For the text-containing cell, return its midpoint in [X, Y] coordinate format. 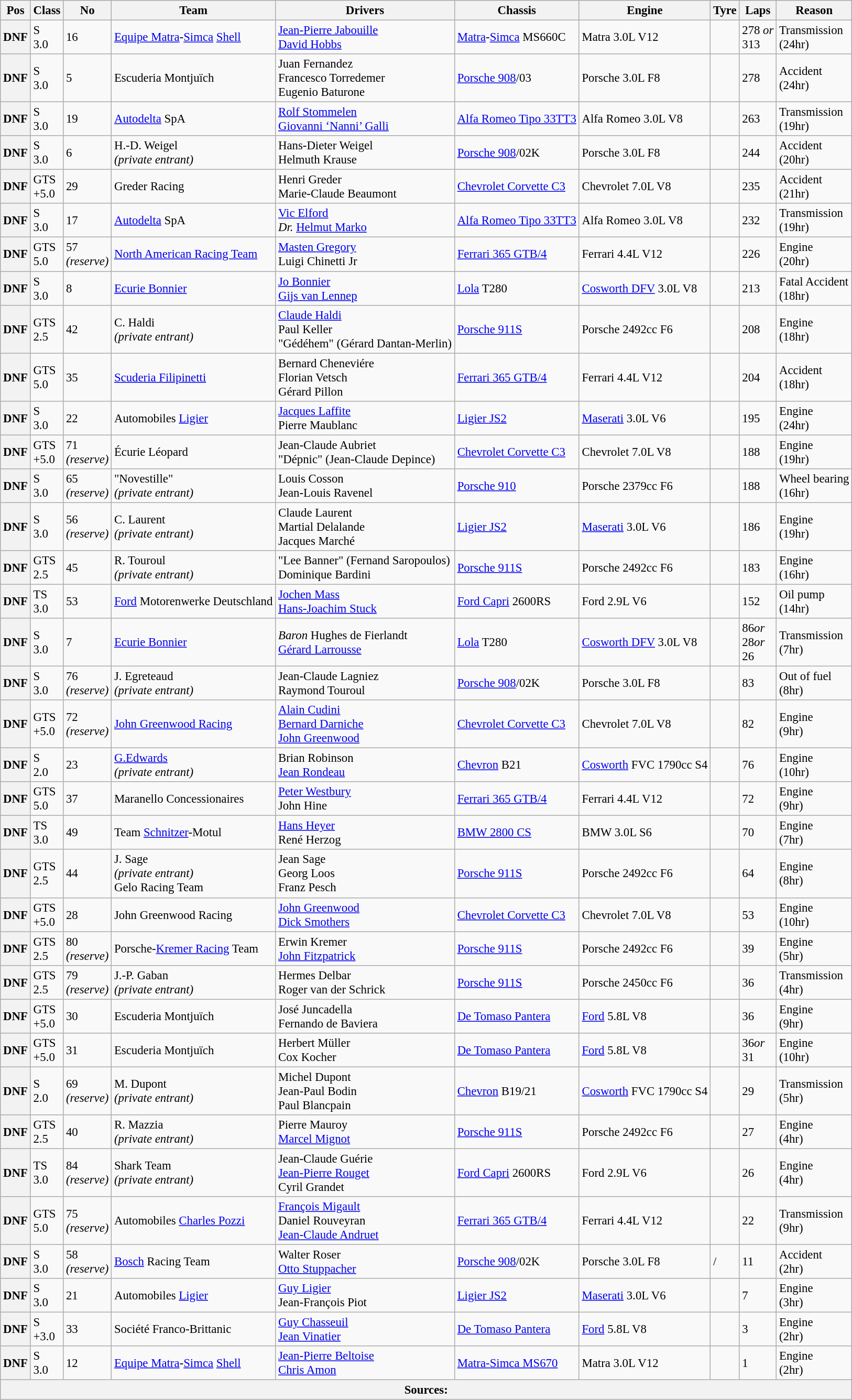
37 [88, 799]
16 [88, 38]
5 [88, 78]
Engine (8hr) [814, 874]
Wheel bearing (16hr) [814, 486]
26 [758, 1173]
Automobiles Charles Pozzi [194, 1221]
Drivers [365, 10]
39 [758, 948]
21 [88, 1295]
Hans-Dieter Weigel Helmuth Krause [365, 153]
Team [194, 10]
Porsche 908/03 [517, 78]
27 [758, 1132]
56(reserve) [88, 527]
35 [88, 377]
Engine (24hr) [814, 418]
28 [88, 915]
Jacques Laffite Pierre Maublanc [365, 418]
6 [88, 153]
/ [725, 1262]
Accident (21hr) [814, 187]
Claude Laurent Martial Delalande Jacques Marché [365, 527]
Transmission (9hr) [814, 1221]
C. Haldi(private entrant) [194, 329]
C. Laurent(private entrant) [194, 527]
Transmission (4hr) [814, 982]
Engine (16hr) [814, 568]
232 [758, 220]
Société Franco-Brittanic [194, 1330]
Claude Haldi Paul Keller "Gédéhem" (Gérard Dantan-Merlin) [365, 329]
186 [758, 527]
Engine (5hr) [814, 948]
"Novestille"(private entrant) [194, 486]
Class [47, 10]
J. Egreteaud(private entrant) [194, 683]
Henri Greder Marie-Claude Beaumont [365, 187]
195 [758, 418]
Jean-Pierre Jabouille David Hobbs [365, 38]
Laps [758, 10]
Tyre [725, 10]
226 [758, 255]
80(reserve) [88, 948]
R. Mazzia(private entrant) [194, 1132]
Oil pump (14hr) [814, 601]
Team Schnitzer-Motul [194, 833]
No [88, 10]
278 [758, 78]
H.-D. Weigel(private entrant) [194, 153]
183 [758, 568]
278 or313 [758, 38]
Pos [16, 10]
S+3.0 [47, 1330]
213 [758, 288]
François Migault Daniel Rouveyran Jean-Claude Andruet [365, 1221]
12 [88, 1363]
Peter Westbury John Hine [365, 799]
Jean-Claude Aubriet "Dépnic" (Jean-Claude Depince) [365, 452]
BMW 2800 CS [517, 833]
M. Dupont(private entrant) [194, 1091]
Jean Sage Georg Loos Franz Pesch [365, 874]
Reason [814, 10]
Engine (18hr) [814, 329]
40 [88, 1132]
Ford Motorenwerke Deutschland [194, 601]
82 [758, 724]
58(reserve) [88, 1262]
76(reserve) [88, 683]
Brian Robinson Jean Rondeau [365, 765]
Louis Cosson Jean-Louis Ravenel [365, 486]
Engine [645, 10]
Rolf Stommelen Giovanni ‘Nanni’ Galli [365, 119]
19 [88, 119]
Transmission (7hr) [814, 642]
Jean-Pierre Beltoise Chris Amon [365, 1363]
263 [758, 119]
45 [88, 568]
Erwin Kremer John Fitzpatrick [365, 948]
Porsche 2450cc F6 [645, 982]
Maranello Concessionaires [194, 799]
J.-P. Gaban(private entrant) [194, 982]
John Greenwood Dick Smothers [365, 915]
BMW 3.0L S6 [645, 833]
Accident (18hr) [814, 377]
Herbert Müller Cox Kocher [365, 1050]
72 [758, 799]
G.Edwards(private entrant) [194, 765]
Bosch Racing Team [194, 1262]
17 [88, 220]
Pierre Mauroy Marcel Mignot [365, 1132]
Hermes Delbar Roger van der Schrick [365, 982]
31 [88, 1050]
65(reserve) [88, 486]
Écurie Léopard [194, 452]
64 [758, 874]
86or28or26 [758, 642]
Vic Elford Dr. Helmut Marko [365, 220]
75(reserve) [88, 1221]
244 [758, 153]
23 [88, 765]
Porsche 910 [517, 486]
Accident (2hr) [814, 1262]
Accident (24hr) [814, 78]
204 [758, 377]
Fatal Accident (18hr) [814, 288]
Michel Dupont Jean-Paul Bodin Paul Blancpain [365, 1091]
J. Sage(private entrant) Gelo Racing Team [194, 874]
Chassis [517, 10]
Jean-Claude Lagniez Raymond Touroul [365, 683]
84(reserve) [88, 1173]
"Lee Banner" (Fernand Saropoulos) Dominique Bardini [365, 568]
Matra-Simca MS670 [517, 1363]
3 [758, 1330]
76 [758, 765]
11 [758, 1262]
Shark Team(private entrant) [194, 1173]
Scuderia Filipinetti [194, 377]
Porsche 2379cc F6 [645, 486]
208 [758, 329]
Matra-Simca MS660C [517, 38]
Alain Cudini Bernard Darniche John Greenwood [365, 724]
Jochen Mass Hans-Joachim Stuck [365, 601]
Chevron B19/21 [517, 1091]
235 [758, 187]
North American Racing Team [194, 255]
Walter Roser Otto Stuppacher [365, 1262]
Engine (3hr) [814, 1295]
Hans Heyer René Herzog [365, 833]
79(reserve) [88, 982]
44 [88, 874]
69(reserve) [88, 1091]
71(reserve) [88, 452]
72(reserve) [88, 724]
Accident (20hr) [814, 153]
57(reserve) [88, 255]
Masten Gregory Luigi Chinetti Jr [365, 255]
36or31 [758, 1050]
33 [88, 1330]
42 [88, 329]
Sources: [427, 1390]
Chevron B21 [517, 765]
Engine (7hr) [814, 833]
70 [758, 833]
Guy Ligier Jean-François Piot [365, 1295]
José Juncadella Fernando de Baviera [365, 1016]
Juan Fernandez Francesco Torredemer Eugenio Baturone [365, 78]
Baron Hughes de Fierlandt Gérard Larrousse [365, 642]
Out of fuel (8hr) [814, 683]
R. Touroul(private entrant) [194, 568]
Guy Chasseuil Jean Vinatier [365, 1330]
Engine (20hr) [814, 255]
Jo Bonnier Gijs van Lennep [365, 288]
8 [88, 288]
83 [758, 683]
Bernard Cheneviére Florian Vetsch Gérard Pillon [365, 377]
Transmission (5hr) [814, 1091]
49 [88, 833]
Greder Racing [194, 187]
Jean-Claude Guérie Jean-Pierre Rouget Cyril Grandet [365, 1173]
1 [758, 1363]
Porsche-Kremer Racing Team [194, 948]
Transmission (24hr) [814, 38]
152 [758, 601]
30 [88, 1016]
